Return the (x, y) coordinate for the center point of the cell that contains the specified text.  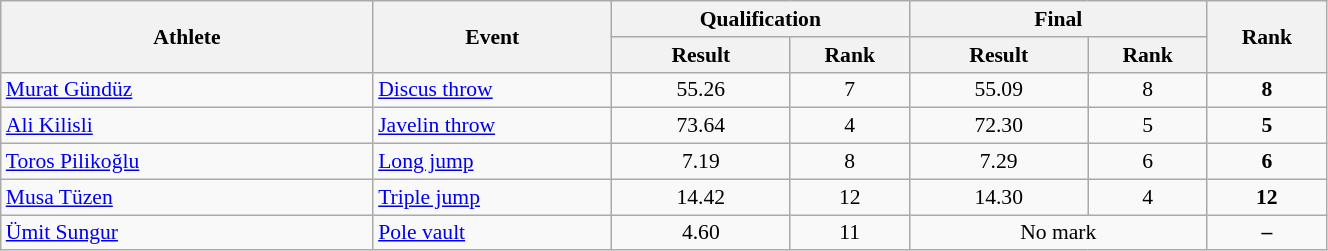
55.09 (998, 90)
55.26 (700, 90)
Pole vault (492, 233)
4.60 (700, 233)
Murat Gündüz (187, 90)
72.30 (998, 126)
Athlete (187, 36)
No mark (1058, 233)
11 (850, 233)
14.30 (998, 197)
Ümit Sungur (187, 233)
14.42 (700, 197)
Javelin throw (492, 126)
Long jump (492, 162)
Event (492, 36)
Qualification (760, 19)
7.19 (700, 162)
Toros Pilikoğlu (187, 162)
Musa Tüzen (187, 197)
Triple jump (492, 197)
7.29 (998, 162)
Final (1058, 19)
7 (850, 90)
Discus throw (492, 90)
73.64 (700, 126)
– (1266, 233)
Ali Kilisli (187, 126)
